Return (x, y) of the center of cell containing provided text 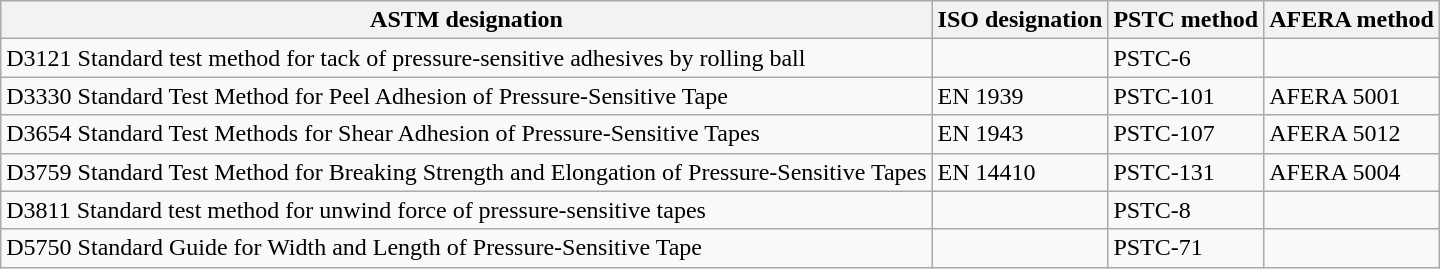
PSTC-6 (1186, 58)
PSTC-8 (1186, 210)
D3759 Standard Test Method for Breaking Strength and Elongation of Pressure-Sensitive Tapes (466, 172)
EN 1943 (1020, 134)
D5750 Standard Guide for Width and Length of Pressure-Sensitive Tape (466, 248)
D3811 Standard test method for unwind force of pressure-sensitive tapes (466, 210)
D3330 Standard Test Method for Peel Adhesion of Pressure-Sensitive Tape (466, 96)
PSTC-101 (1186, 96)
ASTM designation (466, 20)
PSTC-71 (1186, 248)
D3121 Standard test method for tack of pressure-sensitive adhesives by rolling ball (466, 58)
PSTC-107 (1186, 134)
AFERA 5001 (1352, 96)
AFERA method (1352, 20)
PSTC method (1186, 20)
EN 1939 (1020, 96)
AFERA 5012 (1352, 134)
AFERA 5004 (1352, 172)
ISO designation (1020, 20)
PSTC-131 (1186, 172)
D3654 Standard Test Methods for Shear Adhesion of Pressure-Sensitive Tapes (466, 134)
EN 14410 (1020, 172)
